Determine the (X, Y) coordinate at the center of the cell enclosing the given text.  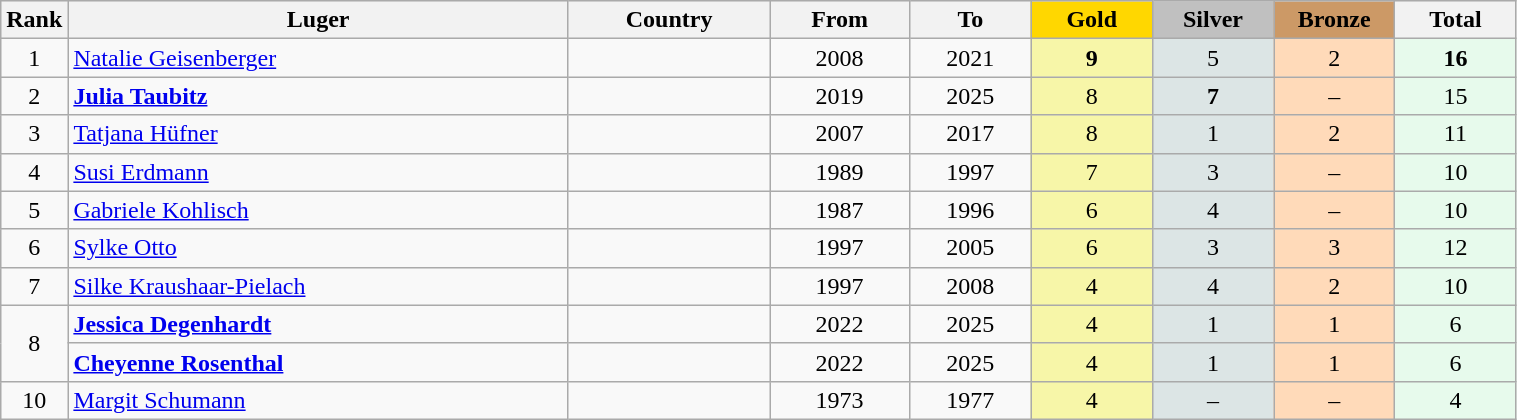
2005 (971, 248)
Margit Schumann (318, 400)
16 (1456, 58)
Total (1456, 20)
12 (1456, 248)
15 (1456, 96)
Gabriele Kohlisch (318, 210)
Natalie Geisenberger (318, 58)
Luger (318, 20)
2021 (971, 58)
11 (1456, 134)
1977 (971, 400)
Bronze (1334, 20)
2019 (840, 96)
Julia Taubitz (318, 96)
Tatjana Hüfner (318, 134)
Rank (34, 20)
Jessica Degenhardt (318, 324)
1987 (840, 210)
1973 (840, 400)
Cheyenne Rosenthal (318, 362)
2017 (971, 134)
Silke Kraushaar-Pielach (318, 286)
1989 (840, 172)
2007 (840, 134)
Sylke Otto (318, 248)
Gold (1092, 20)
Susi Erdmann (318, 172)
To (971, 20)
Silver (1212, 20)
1996 (971, 210)
9 (1092, 58)
From (840, 20)
Country (668, 20)
